Return the [X, Y] coordinate for the center point of the cell that contains the specified text.  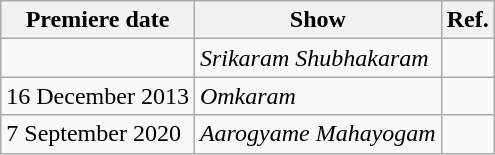
Omkaram [318, 96]
Ref. [468, 20]
16 December 2013 [98, 96]
Premiere date [98, 20]
Show [318, 20]
7 September 2020 [98, 134]
Aarogyame Mahayogam [318, 134]
Srikaram Shubhakaram [318, 58]
